Return [x, y] of the center of cell containing provided text 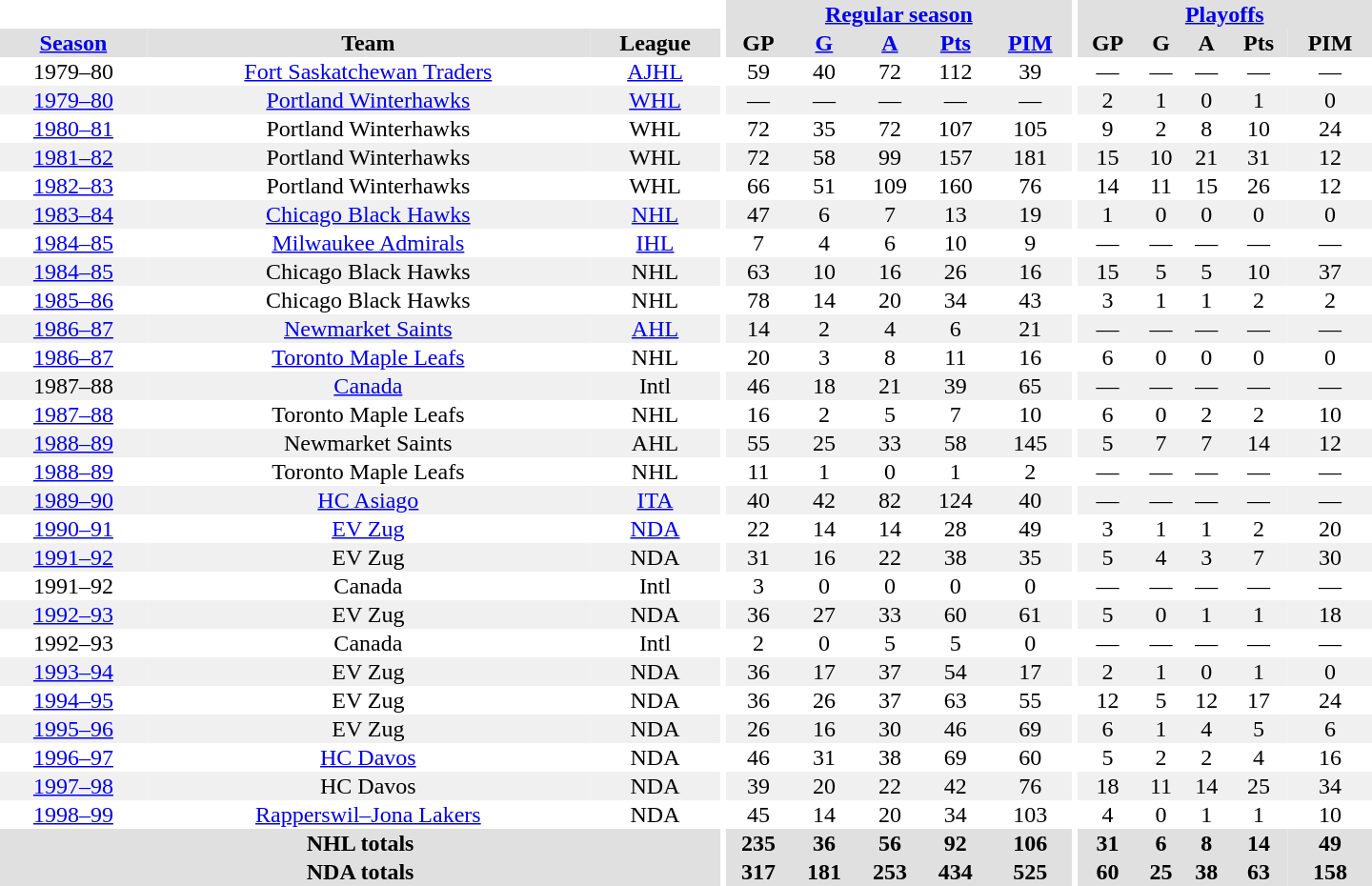
56 [890, 843]
317 [758, 872]
47 [758, 214]
ITA [656, 500]
NDA totals [360, 872]
27 [823, 614]
107 [955, 129]
92 [955, 843]
13 [955, 214]
45 [758, 815]
Milwaukee Admirals [368, 243]
61 [1030, 614]
1981–82 [73, 157]
51 [823, 186]
1983–84 [73, 214]
Fort Saskatchewan Traders [368, 71]
Regular season [899, 14]
54 [955, 672]
AJHL [656, 71]
525 [1030, 872]
1994–95 [73, 700]
105 [1030, 129]
1980–81 [73, 129]
59 [758, 71]
NHL totals [360, 843]
1997–98 [73, 786]
Playoffs [1224, 14]
HC Asiago [368, 500]
158 [1330, 872]
1985–86 [73, 300]
1996–97 [73, 757]
Season [73, 43]
124 [955, 500]
1989–90 [73, 500]
65 [1030, 386]
66 [758, 186]
434 [955, 872]
1982–83 [73, 186]
Rapperswil–Jona Lakers [368, 815]
235 [758, 843]
106 [1030, 843]
1990–91 [73, 529]
1995–96 [73, 729]
253 [890, 872]
99 [890, 157]
103 [1030, 815]
Team [368, 43]
109 [890, 186]
112 [955, 71]
1998–99 [73, 815]
78 [758, 300]
28 [955, 529]
1993–94 [73, 672]
League [656, 43]
82 [890, 500]
43 [1030, 300]
145 [1030, 443]
157 [955, 157]
IHL [656, 243]
160 [955, 186]
19 [1030, 214]
